For the text-containing cell, return its midpoint in (x, y) coordinate format. 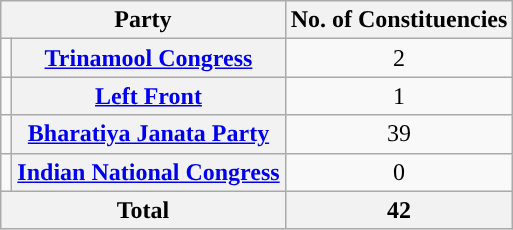
39 (399, 134)
1 (399, 96)
0 (399, 172)
42 (399, 210)
Party (143, 20)
No. of Constituencies (399, 20)
Trinamool Congress (148, 58)
Total (143, 210)
2 (399, 58)
Bharatiya Janata Party (148, 134)
Left Front (148, 96)
Indian National Congress (148, 172)
